Capture the cell that displays the provided text and extract its (x, y) central coordinate. 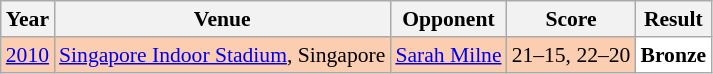
Sarah Milne (448, 55)
Year (28, 19)
2010 (28, 55)
21–15, 22–20 (572, 55)
Result (673, 19)
Venue (222, 19)
Opponent (448, 19)
Bronze (673, 55)
Singapore Indoor Stadium, Singapore (222, 55)
Score (572, 19)
